Return the (X, Y) coordinate for the center point of the cell that contains the specified text.  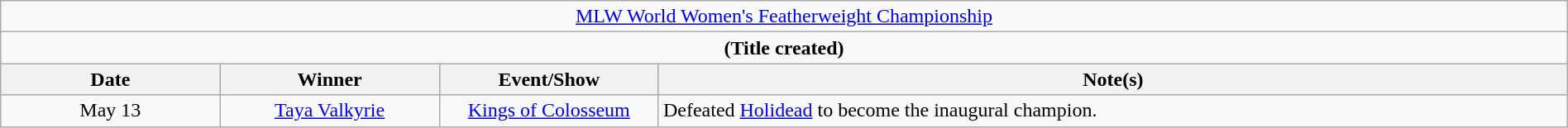
Note(s) (1113, 79)
Defeated Holidead to become the inaugural champion. (1113, 111)
Kings of Colosseum (549, 111)
Date (111, 79)
Event/Show (549, 79)
MLW World Women's Featherweight Championship (784, 17)
May 13 (111, 111)
(Title created) (784, 48)
Taya Valkyrie (329, 111)
Winner (329, 79)
